Return [X, Y] of the center of cell containing provided text 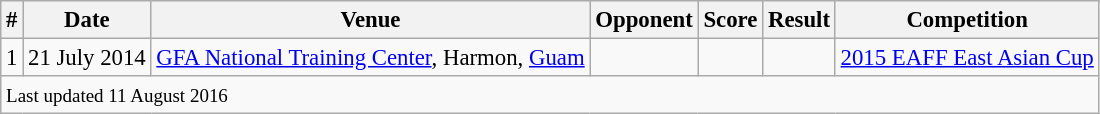
Venue [370, 20]
GFA National Training Center, Harmon, Guam [370, 58]
Date [87, 20]
Score [730, 20]
2015 EAFF East Asian Cup [967, 58]
Competition [967, 20]
Last updated 11 August 2016 [550, 95]
Result [800, 20]
Opponent [644, 20]
# [12, 20]
21 July 2014 [87, 58]
1 [12, 58]
